For the text-containing cell, return its midpoint in (x, y) coordinate format. 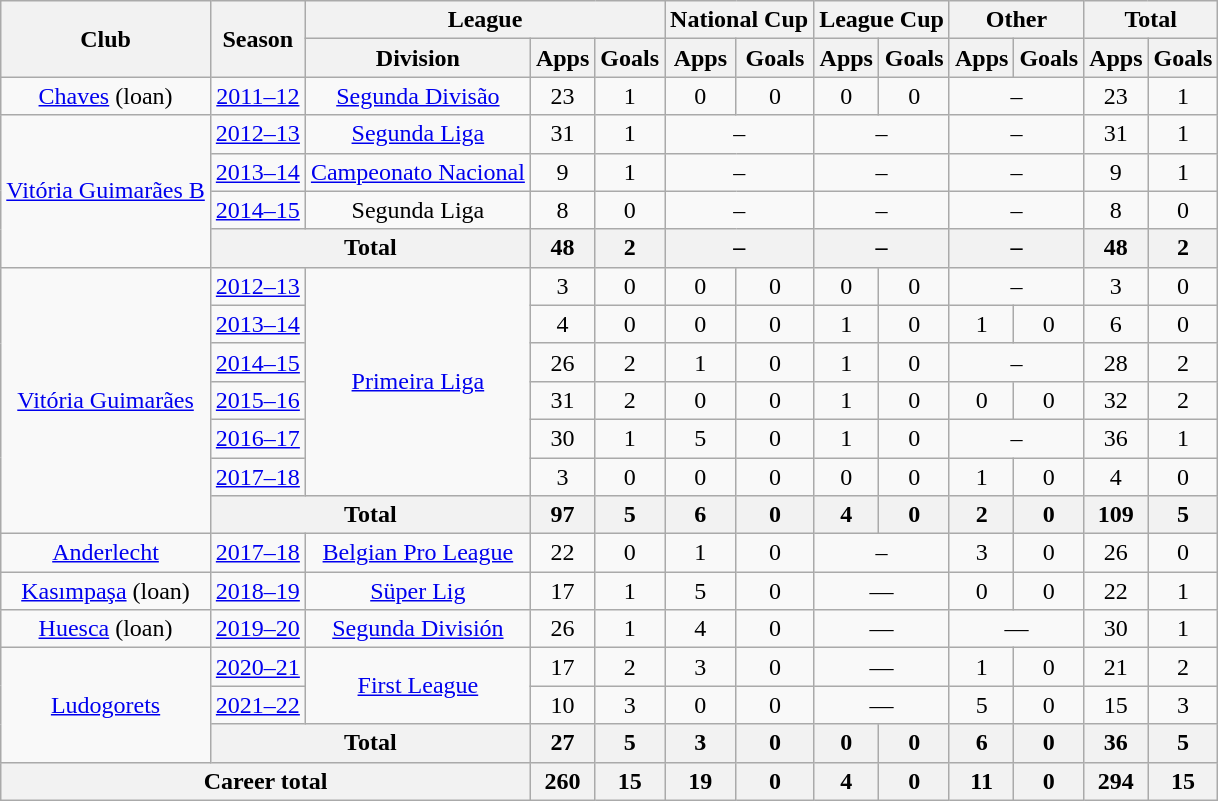
Chaves (loan) (106, 96)
League (484, 20)
National Cup (740, 20)
2020–21 (258, 667)
2016–17 (258, 438)
Other (1016, 20)
2011–12 (258, 96)
First League (418, 686)
21 (1116, 667)
Club (106, 39)
2015–16 (258, 400)
2019–20 (258, 629)
Division (418, 58)
Kasımpaşa (loan) (106, 591)
Ludogorets (106, 705)
Segunda Divisão (418, 96)
294 (1116, 781)
Career total (266, 781)
28 (1116, 362)
Season (258, 39)
Vitória Guimarães B (106, 191)
Primeira Liga (418, 381)
Anderlecht (106, 553)
32 (1116, 400)
27 (562, 743)
Süper Lig (418, 591)
97 (562, 515)
2021–22 (258, 705)
10 (562, 705)
11 (981, 781)
Vitória Guimarães (106, 400)
109 (1116, 515)
Huesca (loan) (106, 629)
2018–19 (258, 591)
19 (701, 781)
Campeonato Nacional (418, 172)
Belgian Pro League (418, 553)
League Cup (882, 20)
Segunda División (418, 629)
260 (562, 781)
